Return (x, y) of the center of cell containing provided text 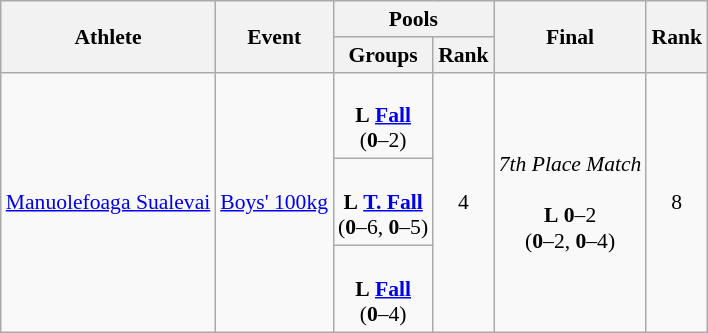
Pools (414, 19)
L T. Fall(0–6, 0–5) (383, 202)
8 (676, 202)
Groups (383, 55)
Manuolefoaga Sualevai (108, 202)
Athlete (108, 36)
L Fall(0–2) (383, 116)
7th Place MatchL 0–2(0–2, 0–4) (570, 202)
Final (570, 36)
L Fall(0–4) (383, 290)
4 (464, 202)
Boys' 100kg (274, 202)
Event (274, 36)
